Return the (X, Y) coordinate for the center point of the cell that contains the specified text.  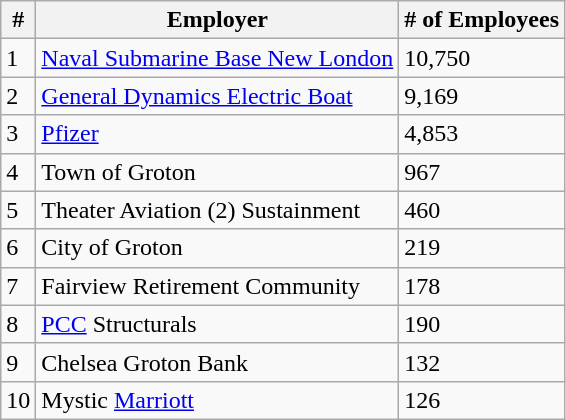
126 (482, 400)
# of Employees (482, 20)
190 (482, 324)
10,750 (482, 58)
Town of Groton (218, 172)
967 (482, 172)
City of Groton (218, 248)
4 (18, 172)
178 (482, 286)
460 (482, 210)
4,853 (482, 134)
3 (18, 134)
219 (482, 248)
PCC Structurals (218, 324)
6 (18, 248)
1 (18, 58)
Chelsea Groton Bank (218, 362)
Theater Aviation (2) Sustainment (218, 210)
132 (482, 362)
Mystic Marriott (218, 400)
General Dynamics Electric Boat (218, 96)
5 (18, 210)
9 (18, 362)
10 (18, 400)
9,169 (482, 96)
7 (18, 286)
Pfizer (218, 134)
# (18, 20)
2 (18, 96)
Employer (218, 20)
Fairview Retirement Community (218, 286)
8 (18, 324)
Naval Submarine Base New London (218, 58)
